Find where the given text appears and provide that cell's center as (x, y) coordinate. 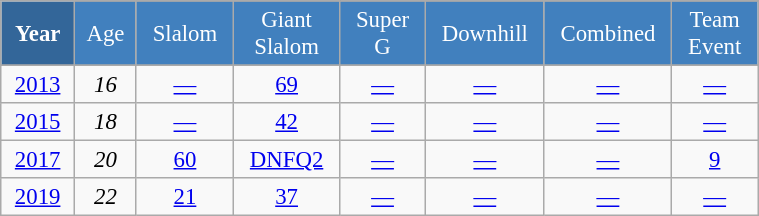
69 (287, 85)
21 (184, 197)
22 (106, 197)
Team Event (715, 34)
Downhill (484, 34)
Super G (383, 34)
2019 (38, 197)
16 (106, 85)
60 (184, 160)
2015 (38, 122)
Year (38, 34)
Age (106, 34)
Combined (608, 34)
18 (106, 122)
37 (287, 197)
2013 (38, 85)
20 (106, 160)
GiantSlalom (287, 34)
42 (287, 122)
9 (715, 160)
DNFQ2 (287, 160)
Slalom (184, 34)
2017 (38, 160)
